Locate the cell with the specified text and output its [X, Y] center coordinate. 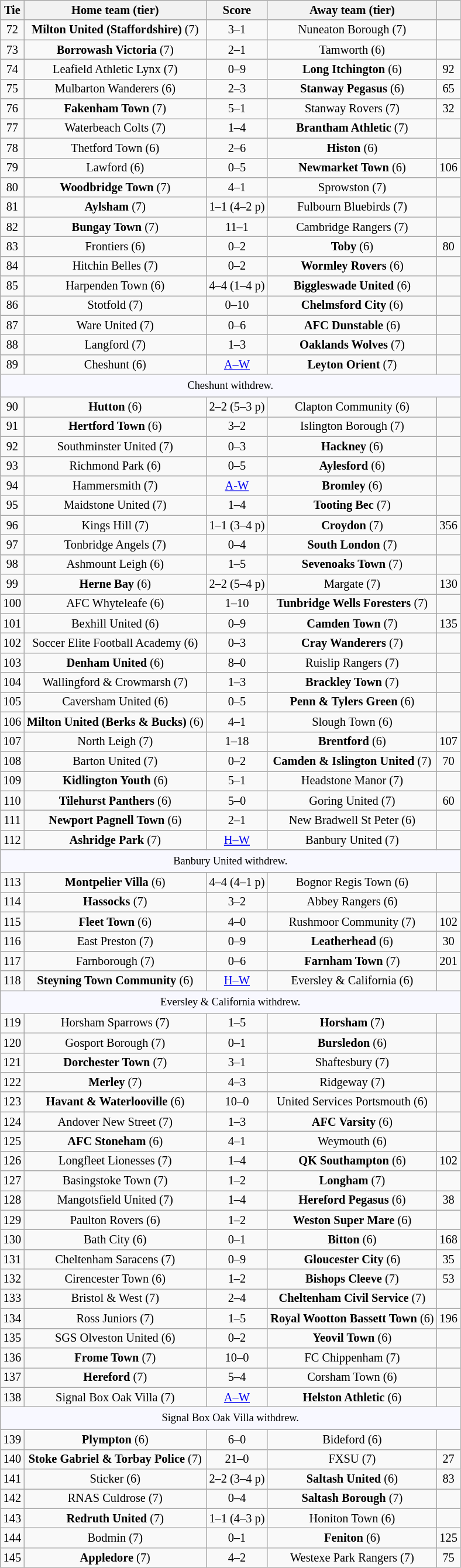
Corsham Town (6) [352, 1377]
FC Chippenham (7) [352, 1357]
Basingstoke Town (7) [115, 1181]
65 [448, 89]
Ruislip Rangers (7) [352, 663]
Hereford Pegasus (6) [352, 1200]
Bexhill United (6) [115, 623]
AFC Varsity (6) [352, 1122]
Saltash Borough (7) [352, 1498]
105 [12, 702]
93 [12, 466]
Westexe Park Rangers (7) [352, 1557]
Eversley & California withdrew. [230, 1001]
Harpenden Town (6) [115, 286]
Horsham (7) [352, 1023]
4–3 [238, 1082]
99 [12, 584]
110 [12, 801]
Bideford (6) [352, 1439]
115 [12, 922]
5–0 [238, 801]
Away team (tier) [352, 10]
Leyton Orient (7) [352, 364]
Bognor Regis Town (6) [352, 883]
140 [12, 1459]
Banbury United (7) [352, 840]
Cheshunt withdrew. [230, 386]
129 [12, 1220]
126 [12, 1161]
38 [448, 1200]
Barton United (7) [115, 761]
Bristol & West (7) [115, 1298]
118 [12, 981]
2–4 [238, 1298]
8–0 [238, 663]
Stanway Rovers (7) [352, 109]
Maidstone United (7) [115, 505]
72 [12, 30]
2–2 (5–3 p) [238, 407]
94 [12, 485]
Woodbridge Town (7) [115, 187]
Langford (7) [115, 344]
Royal Wootton Bassett Town (6) [352, 1318]
Clapton Community (6) [352, 407]
5–4 [238, 1377]
Longham (7) [352, 1181]
Oaklands Wolves (7) [352, 344]
Kings Hill (7) [115, 525]
90 [12, 407]
109 [12, 781]
Sevenoaks Town (7) [352, 564]
196 [448, 1318]
91 [12, 426]
Aylsham (7) [115, 207]
Fulbourn Bluebirds (7) [352, 207]
87 [12, 325]
113 [12, 883]
Gloucester City (6) [352, 1259]
RNAS Culdrose (7) [115, 1498]
121 [12, 1063]
132 [12, 1279]
Cheltenham Civil Service (7) [352, 1298]
119 [12, 1023]
FXSU (7) [352, 1459]
27 [448, 1459]
136 [12, 1357]
AFC Whyteleafe (6) [115, 604]
AFC Stoneham (6) [115, 1141]
Denham United (6) [115, 663]
2–3 [238, 89]
Chelmsford City (6) [352, 305]
74 [12, 69]
1–18 [238, 742]
100 [12, 604]
Feniton (6) [352, 1538]
Mangotsfield United (7) [115, 1200]
Paulton Rovers (6) [115, 1220]
Hitchin Belles (7) [115, 266]
South London (7) [352, 545]
Ware United (7) [115, 325]
Rushmoor Community (7) [352, 922]
North Leigh (7) [115, 742]
1–1 (4–2 p) [238, 207]
Herne Bay (6) [115, 584]
145 [12, 1557]
Eversley & California (6) [352, 981]
Ashridge Park (7) [115, 840]
4–0 [238, 922]
Horsham Sparrows (7) [115, 1023]
AFC Dunstable (6) [352, 325]
Bishops Cleeve (7) [352, 1279]
Farnham Town (7) [352, 961]
Frontiers (6) [115, 246]
Weston Super Mare (6) [352, 1220]
101 [12, 623]
Frome Town (7) [115, 1357]
Bromley (6) [352, 485]
Banbury United withdrew. [230, 861]
Hammersmith (7) [115, 485]
Tamworth (6) [352, 50]
85 [12, 286]
96 [12, 525]
4–2 [238, 1557]
Cray Wanderers (7) [352, 643]
Hassocks (7) [115, 902]
142 [12, 1498]
86 [12, 305]
201 [448, 961]
Leafield Athletic Lynx (7) [115, 69]
Score [238, 10]
134 [12, 1318]
108 [12, 761]
Nuneaton Borough (7) [352, 30]
Sprowston (7) [352, 187]
Southminster United (7) [115, 446]
Cheltenham Saracens (7) [115, 1259]
124 [12, 1122]
Goring United (7) [352, 801]
70 [448, 761]
Bath City (6) [115, 1239]
133 [12, 1298]
Thetford Town (6) [115, 148]
1–1 (3–4 p) [238, 525]
Saltash United (6) [352, 1479]
35 [448, 1259]
Bodmin (7) [115, 1538]
117 [12, 961]
82 [12, 227]
141 [12, 1479]
Ridgeway (7) [352, 1082]
32 [448, 109]
Cirencester Town (6) [115, 1279]
Tunbridge Wells Foresters (7) [352, 604]
Headstone Manor (7) [352, 781]
Cambridge Rangers (7) [352, 227]
Camden Town (7) [352, 623]
Ashmount Leigh (6) [115, 564]
128 [12, 1200]
0–10 [238, 305]
SGS Olveston United (6) [115, 1338]
Bitton (6) [352, 1239]
138 [12, 1397]
Wallingford & Crowmarsh (7) [115, 683]
Brentford (6) [352, 742]
120 [12, 1043]
114 [12, 902]
Milton United (Berks & Bucks) (6) [115, 722]
Sticker (6) [115, 1479]
30 [448, 941]
Croydon (7) [352, 525]
Waterbeach Colts (7) [115, 128]
Borrowash Victoria (7) [115, 50]
Tilehurst Panthers (6) [115, 801]
Hertford Town (6) [115, 426]
Newmarket Town (6) [352, 168]
11–1 [238, 227]
78 [12, 148]
Abbey Rangers (6) [352, 902]
Dorchester Town (7) [115, 1063]
97 [12, 545]
Longfleet Lionesses (7) [115, 1161]
Hereford (7) [115, 1377]
Camden & Islington United (7) [352, 761]
2–2 (5–4 p) [238, 584]
4–4 (4–1 p) [238, 883]
Slough Town (6) [352, 722]
88 [12, 344]
Toby (6) [352, 246]
Honiton Town (6) [352, 1518]
84 [12, 266]
Fakenham Town (7) [115, 109]
144 [12, 1538]
356 [448, 525]
139 [12, 1439]
81 [12, 207]
Bursledon (6) [352, 1043]
Merley (7) [115, 1082]
Lawford (6) [115, 168]
Farnborough (7) [115, 961]
Biggleswade United (6) [352, 286]
Stanway Pegasus (6) [352, 89]
73 [12, 50]
Home team (tier) [115, 10]
6–0 [238, 1439]
Stoke Gabriel & Torbay Police (7) [115, 1459]
60 [448, 801]
Brantham Athletic (7) [352, 128]
Penn & Tylers Green (6) [352, 702]
A-W [238, 485]
95 [12, 505]
Andover New Street (7) [115, 1122]
Caversham United (6) [115, 702]
76 [12, 109]
Kidlington Youth (6) [115, 781]
104 [12, 683]
131 [12, 1259]
Gosport Borough (7) [115, 1043]
Signal Box Oak Villa (7) [115, 1397]
Stotfold (7) [115, 305]
Hutton (6) [115, 407]
Newport Pagnell Town (6) [115, 820]
Appledore (7) [115, 1557]
89 [12, 364]
98 [12, 564]
Tooting Bec (7) [352, 505]
Margate (7) [352, 584]
168 [448, 1239]
Tonbridge Angels (7) [115, 545]
Leatherhead (6) [352, 941]
103 [12, 663]
Yeovil Town (6) [352, 1338]
Steyning Town Community (6) [115, 981]
Richmond Park (6) [115, 466]
122 [12, 1082]
Plympton (6) [115, 1439]
116 [12, 941]
127 [12, 1181]
Ross Juniors (7) [115, 1318]
Islington Borough (7) [352, 426]
Cheshunt (6) [115, 364]
Tie [12, 10]
123 [12, 1102]
Helston Athletic (6) [352, 1397]
Signal Box Oak Villa withdrew. [230, 1418]
Mulbarton Wanderers (6) [115, 89]
53 [448, 1279]
Redruth United (7) [115, 1518]
79 [12, 168]
Histon (6) [352, 148]
2–2 (3–4 p) [238, 1479]
Long Itchington (6) [352, 69]
4–4 (1–4 p) [238, 286]
New Bradwell St Peter (6) [352, 820]
111 [12, 820]
77 [12, 128]
1–10 [238, 604]
Hackney (6) [352, 446]
Weymouth (6) [352, 1141]
2–6 [238, 148]
United Services Portsmouth (6) [352, 1102]
Montpelier Villa (6) [115, 883]
QK Southampton (6) [352, 1161]
137 [12, 1377]
143 [12, 1518]
Aylesford (6) [352, 466]
Havant & Waterlooville (6) [115, 1102]
1–1 (4–3 p) [238, 1518]
Fleet Town (6) [115, 922]
112 [12, 840]
Shaftesbury (7) [352, 1063]
21–0 [238, 1459]
Brackley Town (7) [352, 683]
Soccer Elite Football Academy (6) [115, 643]
East Preston (7) [115, 941]
Wormley Rovers (6) [352, 266]
Milton United (Staffordshire) (7) [115, 30]
Bungay Town (7) [115, 227]
